Identify which cell holds the provided text, then report its [X, Y] central coordinate. 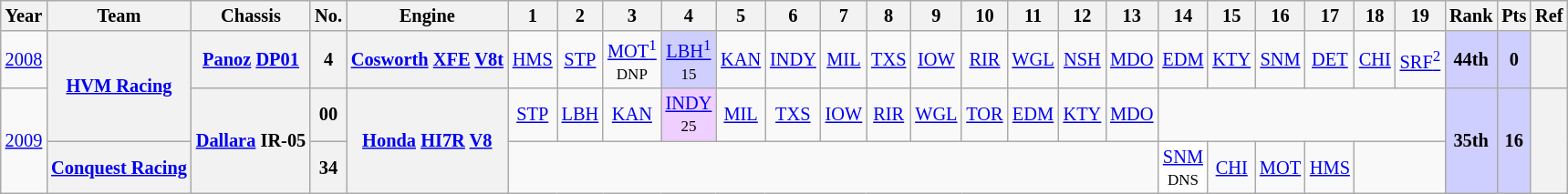
3 [631, 15]
17 [1330, 15]
14 [1182, 15]
Dallara IR-05 [251, 140]
DET [1330, 60]
6 [794, 15]
12 [1083, 15]
10 [984, 15]
INDY25 [690, 115]
8 [888, 15]
11 [1033, 15]
5 [741, 15]
7 [844, 15]
TOR [984, 115]
SNM [1281, 60]
44th [1470, 60]
Engine [427, 15]
15 [1231, 15]
MOT [1281, 168]
00 [328, 115]
MOT1DNP [631, 60]
Cosworth XFE V8t [427, 60]
Conquest Racing [119, 168]
LBH115 [690, 60]
NSH [1083, 60]
2009 [24, 140]
18 [1376, 15]
No. [328, 15]
Team [119, 15]
LBH [580, 115]
0 [1514, 60]
Rank [1470, 15]
Honda HI7R V8 [427, 140]
Pts [1514, 15]
1 [533, 15]
Ref [1549, 15]
35th [1470, 140]
19 [1420, 15]
Panoz DP01 [251, 60]
SNMDNS [1182, 168]
9 [936, 15]
HVM Racing [119, 86]
2008 [24, 60]
2 [580, 15]
SRF2 [1420, 60]
13 [1131, 15]
34 [328, 168]
INDY [794, 60]
Year [24, 15]
Chassis [251, 15]
